Output the [X, Y] coordinate of the center of the cell containing the given text.  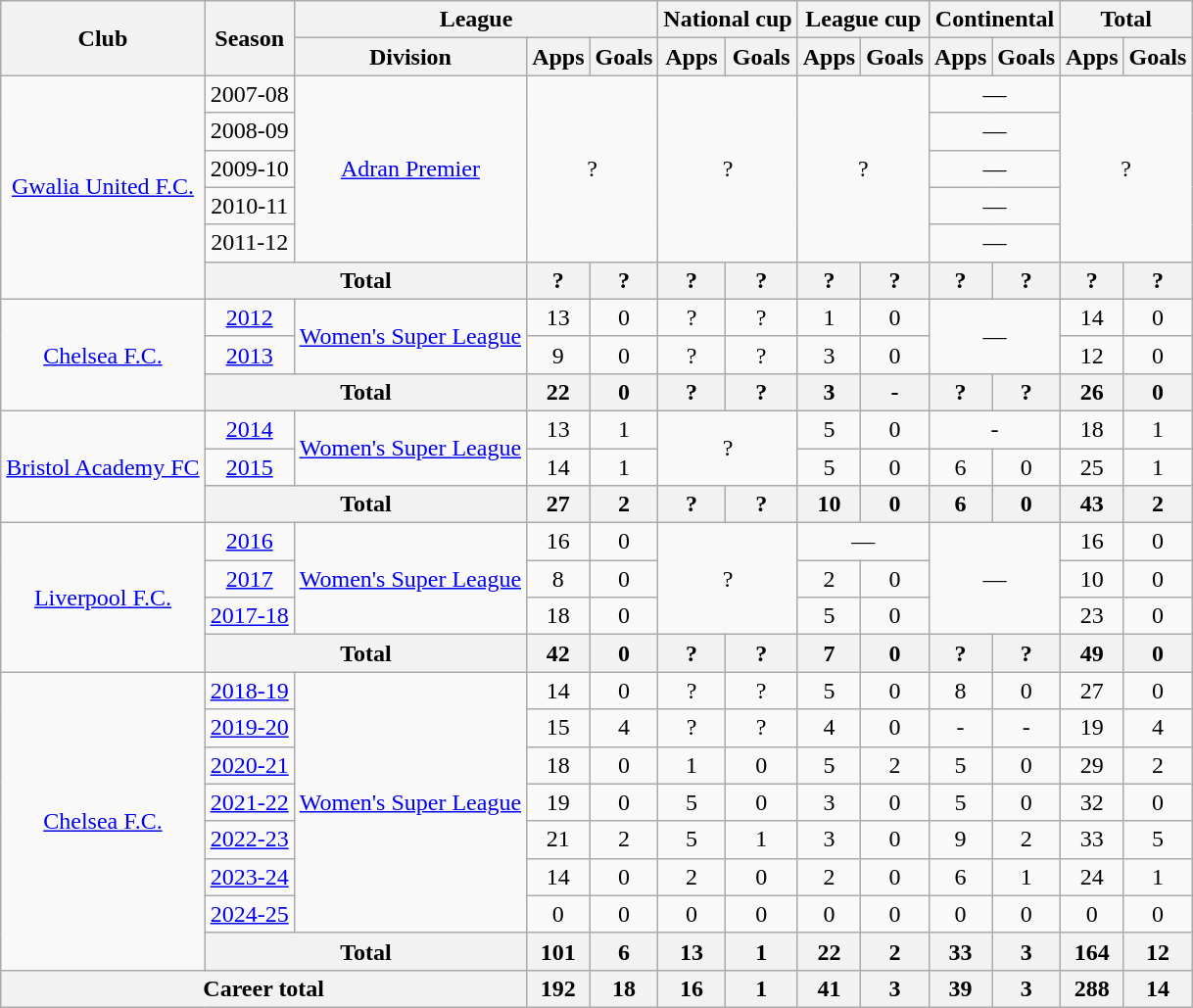
7 [829, 653]
Continental [994, 20]
32 [1092, 802]
Liverpool F.C. [103, 598]
15 [558, 728]
2017-18 [249, 616]
43 [1092, 504]
Gwalia United F.C. [103, 187]
39 [960, 988]
24 [1092, 877]
49 [1092, 653]
2010-11 [249, 206]
26 [1092, 392]
41 [829, 988]
Bristol Academy FC [103, 466]
2021-22 [249, 802]
2024-25 [249, 914]
2011-12 [249, 243]
164 [1092, 951]
192 [558, 988]
29 [1092, 765]
21 [558, 840]
Division [409, 57]
League [476, 20]
2009-10 [249, 168]
288 [1092, 988]
2015 [249, 467]
25 [1092, 467]
Season [249, 38]
101 [558, 951]
2020-21 [249, 765]
League cup [863, 20]
2022-23 [249, 840]
Career total [264, 988]
2013 [249, 355]
2018-19 [249, 691]
2014 [249, 429]
2023-24 [249, 877]
2017 [249, 579]
2008-09 [249, 131]
Club [103, 38]
Adran Premier [409, 168]
2012 [249, 317]
23 [1092, 616]
2019-20 [249, 728]
National cup [728, 20]
2007-08 [249, 94]
2016 [249, 542]
42 [558, 653]
